Determine the (x, y) coordinate at the center of the cell enclosing the given text.  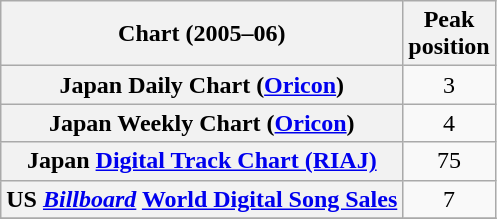
4 (449, 123)
Japan Digital Track Chart (RIAJ) (202, 161)
Japan Daily Chart (Oricon) (202, 85)
Japan Weekly Chart (Oricon) (202, 123)
7 (449, 199)
3 (449, 85)
Chart (2005–06) (202, 34)
US Billboard World Digital Song Sales (202, 199)
Peakposition (449, 34)
75 (449, 161)
